Provide the (X, Y) coordinate of the cell's center where the given text is located.  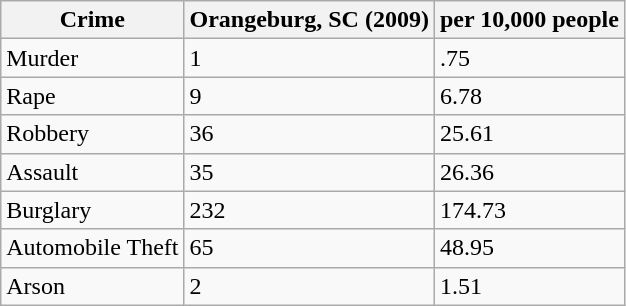
Crime (92, 20)
Arson (92, 286)
1.51 (529, 286)
36 (309, 134)
2 (309, 286)
48.95 (529, 248)
.75 (529, 58)
Automobile Theft (92, 248)
Rape (92, 96)
Robbery (92, 134)
Burglary (92, 210)
Murder (92, 58)
9 (309, 96)
65 (309, 248)
174.73 (529, 210)
35 (309, 172)
Assault (92, 172)
Orangeburg, SC (2009) (309, 20)
per 10,000 people (529, 20)
26.36 (529, 172)
25.61 (529, 134)
6.78 (529, 96)
1 (309, 58)
232 (309, 210)
